From the cell containing the given text, extract its center point as [x, y] coordinate. 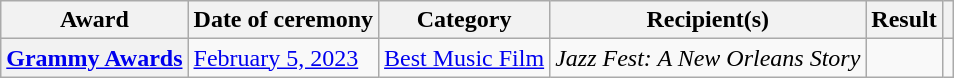
Category [464, 20]
Date of ceremony [284, 20]
Award [94, 20]
Jazz Fest: A New Orleans Story [708, 58]
Best Music Film [464, 58]
Grammy Awards [94, 58]
February 5, 2023 [284, 58]
Recipient(s) [708, 20]
Result [904, 20]
